Return the [X, Y] coordinate for the center point of the cell that contains the specified text.  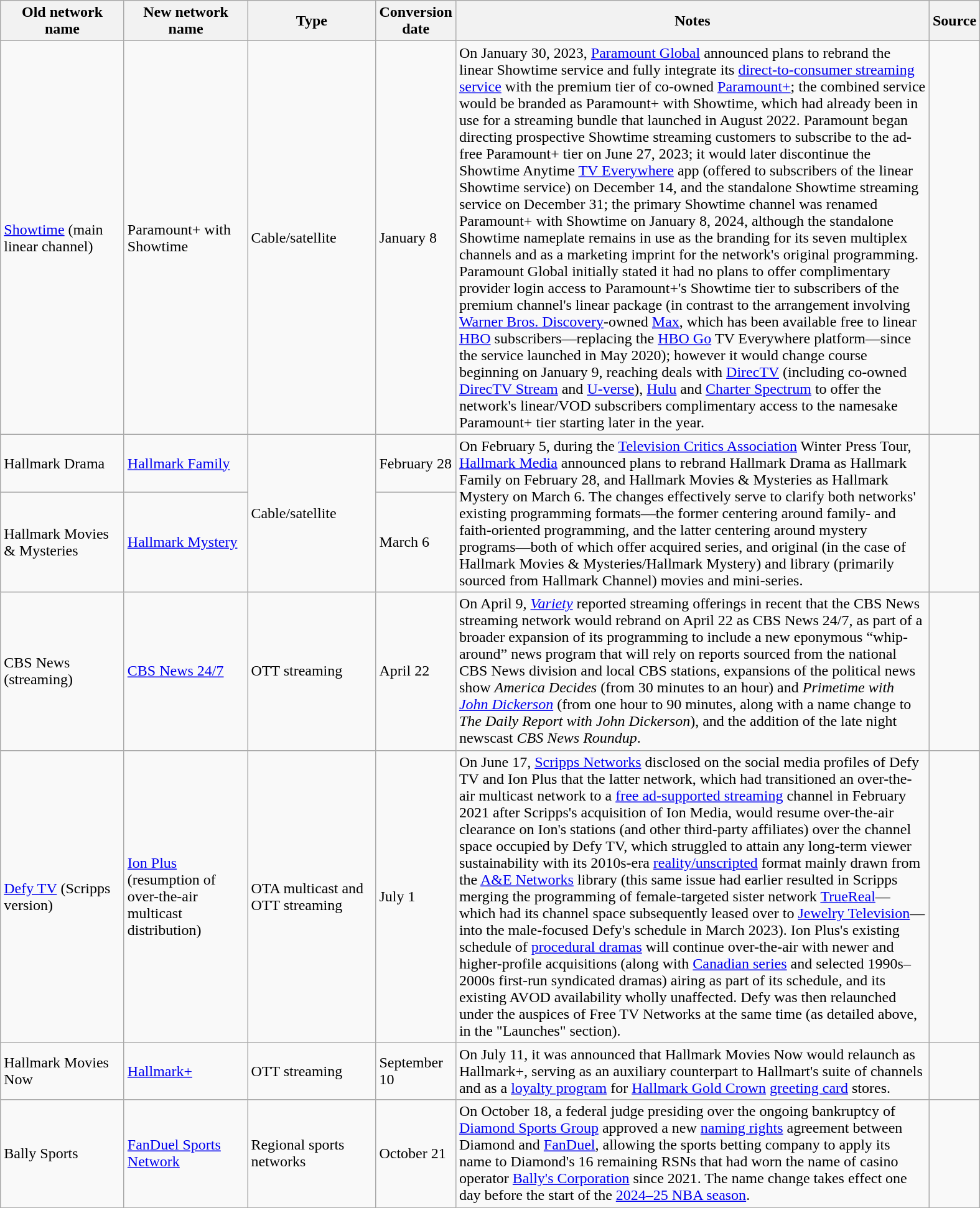
New networkname [185, 21]
CBS News (streaming) [62, 671]
April 22 [416, 671]
Old networkname [62, 21]
Type [312, 21]
Defy TV (Scripps version) [62, 896]
July 1 [416, 896]
Conversion date [416, 21]
October 21 [416, 1153]
September 10 [416, 1071]
Regional sports networks [312, 1153]
Hallmark Movies & Mysteries [62, 542]
Source [954, 21]
OTA multicast and OTT streaming [312, 896]
February 28 [416, 463]
March 6 [416, 542]
Ion Plus (resumption of over-the-air multicast distribution) [185, 896]
Notes [692, 21]
Showtime (main linear channel) [62, 238]
January 8 [416, 238]
Hallmark Mystery [185, 542]
Hallmark Drama [62, 463]
Hallmark+ [185, 1071]
Paramount+ with Showtime [185, 238]
Hallmark Family [185, 463]
CBS News 24/7 [185, 671]
Bally Sports [62, 1153]
FanDuel Sports Network [185, 1153]
Hallmark Movies Now [62, 1071]
